Extract the (X, Y) coordinate from the center of the cell holding the provided text.  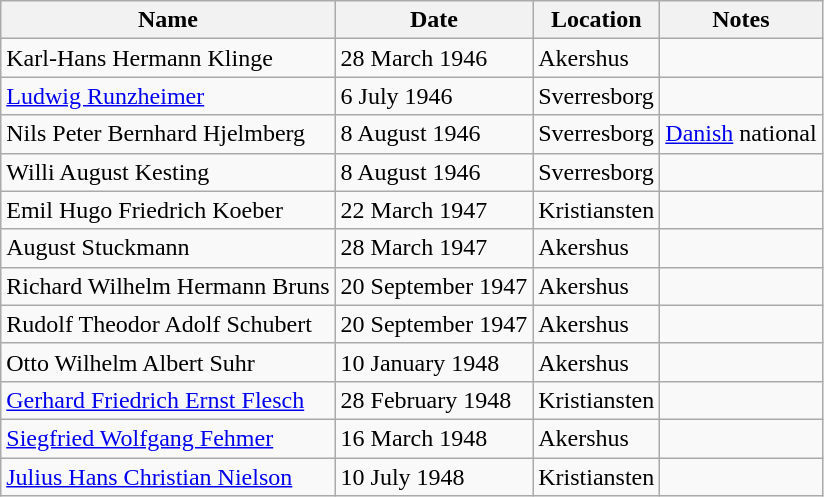
Willi August Kesting (168, 172)
Ludwig Runzheimer (168, 96)
10 July 1948 (434, 477)
Nils Peter Bernhard Hjelmberg (168, 134)
28 March 1946 (434, 58)
Gerhard Friedrich Ernst Flesch (168, 400)
22 March 1947 (434, 210)
Karl-Hans Hermann Klinge (168, 58)
Notes (741, 20)
August Stuckmann (168, 248)
Danish national (741, 134)
Rudolf Theodor Adolf Schubert (168, 324)
Otto Wilhelm Albert Suhr (168, 362)
28 February 1948 (434, 400)
Siegfried Wolfgang Fehmer (168, 438)
10 January 1948 (434, 362)
Date (434, 20)
28 March 1947 (434, 248)
Location (596, 20)
Richard Wilhelm Hermann Bruns (168, 286)
Name (168, 20)
Emil Hugo Friedrich Koeber (168, 210)
Julius Hans Christian Nielson (168, 477)
16 March 1948 (434, 438)
6 July 1946 (434, 96)
